Find where the given text appears and provide that cell's center as [x, y] coordinate. 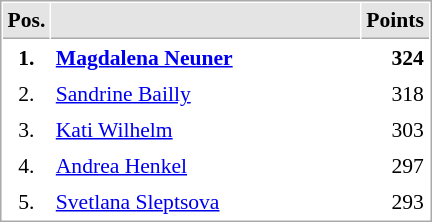
318 [396, 93]
324 [396, 57]
4. [26, 165]
Svetlana Sleptsova [206, 201]
Magdalena Neuner [206, 57]
2. [26, 93]
293 [396, 201]
3. [26, 129]
1. [26, 57]
5. [26, 201]
303 [396, 129]
297 [396, 165]
Andrea Henkel [206, 165]
Sandrine Bailly [206, 93]
Points [396, 21]
Pos. [26, 21]
Kati Wilhelm [206, 129]
